Determine the (x, y) coordinate at the center of the cell enclosing the given text.  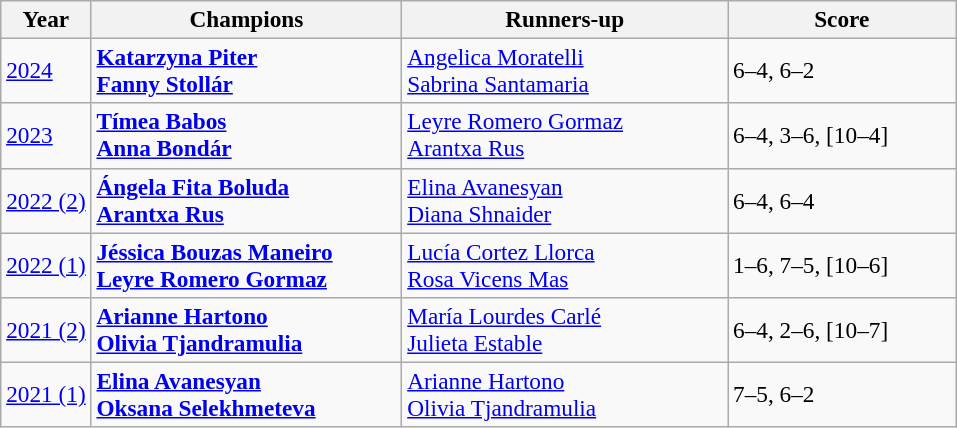
6–4, 6–2 (842, 70)
Champions (246, 19)
2021 (2) (46, 330)
7–5, 6–2 (842, 394)
Tímea Babos Anna Bondár (246, 136)
Runners-up (565, 19)
Katarzyna Piter Fanny Stollár (246, 70)
2022 (1) (46, 264)
2022 (2) (46, 200)
Ángela Fita Boluda Arantxa Rus (246, 200)
1–6, 7–5, [10–6] (842, 264)
Elina Avanesyan Diana Shnaider (565, 200)
Leyre Romero Gormaz Arantxa Rus (565, 136)
María Lourdes Carlé Julieta Estable (565, 330)
6–4, 6–4 (842, 200)
Elina Avanesyan Oksana Selekhmeteva (246, 394)
Jéssica Bouzas Maneiro Leyre Romero Gormaz (246, 264)
6–4, 3–6, [10–4] (842, 136)
6–4, 2–6, [10–7] (842, 330)
2021 (1) (46, 394)
2023 (46, 136)
Score (842, 19)
Angelica Moratelli Sabrina Santamaria (565, 70)
Year (46, 19)
2024 (46, 70)
Lucía Cortez Llorca Rosa Vicens Mas (565, 264)
